Return [X, Y] of the center of cell containing provided text 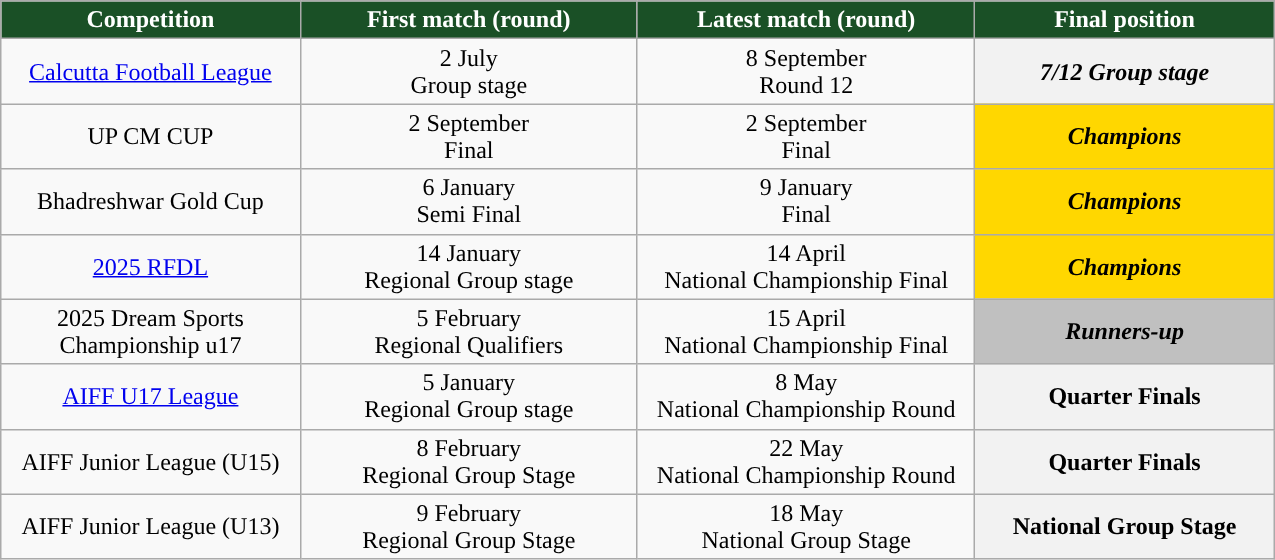
8 SeptemberRound 12 [806, 72]
AIFF Junior League (U13) [150, 526]
AIFF U17 League [150, 396]
Bhadreshwar Gold Cup [150, 202]
Competition [150, 20]
14 April National Championship Final [806, 266]
8 May National Championship Round [806, 396]
7/12 Group stage [1124, 72]
AIFF Junior League (U15) [150, 462]
22 May National Championship Round [806, 462]
6 January Semi Final [468, 202]
5 February Regional Qualifiers [468, 332]
9 January Final [806, 202]
2025 RFDL [150, 266]
First match (round) [468, 20]
National Group Stage [1124, 526]
2 JulyGroup stage [468, 72]
15 April National Championship Final [806, 332]
5 January Regional Group stage [468, 396]
Calcutta Football League [150, 72]
Latest match (round) [806, 20]
Runners-up [1124, 332]
Final position [1124, 20]
9 February Regional Group Stage [468, 526]
UP CM CUP [150, 136]
8 February Regional Group Stage [468, 462]
18 May National Group Stage [806, 526]
14 January Regional Group stage [468, 266]
2025 Dream Sports Championship u17 [150, 332]
